Return (x, y) of the center of cell containing provided text 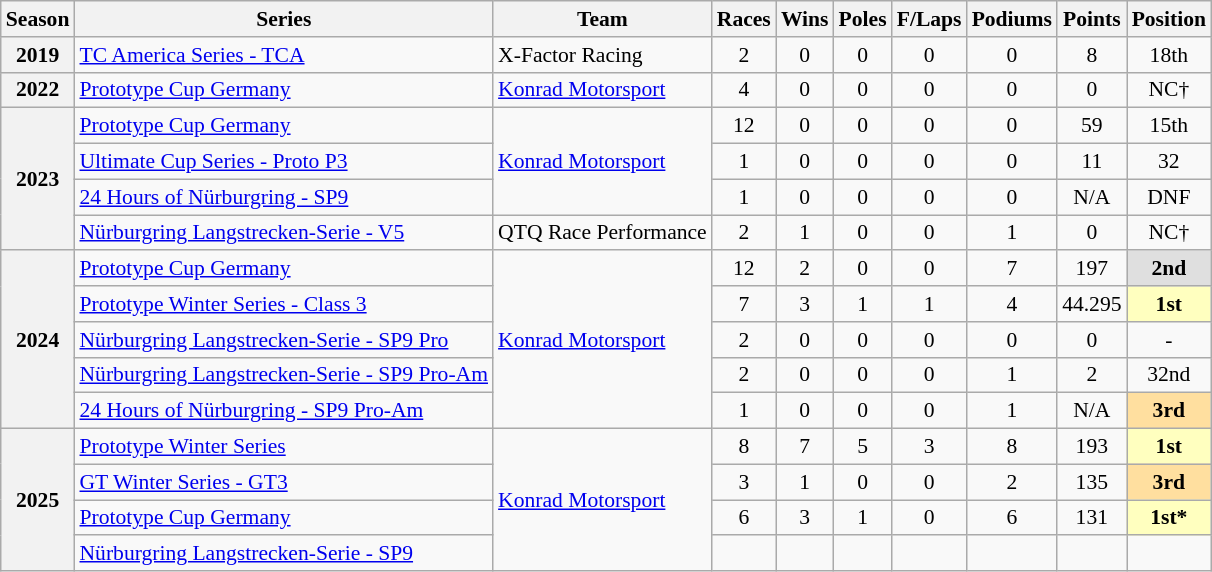
Wins (805, 19)
Nürburgring Langstrecken-Serie - SP9 (284, 554)
2025 (38, 500)
15th (1169, 126)
GT Winter Series - GT3 (284, 482)
197 (1092, 269)
Races (744, 19)
Nürburgring Langstrecken-Serie - SP9 Pro-Am (284, 375)
Prototype Winter Series - Class 3 (284, 304)
Podiums (1012, 19)
Prototype Winter Series (284, 447)
Poles (863, 19)
F/Laps (930, 19)
Ultimate Cup Series - Proto P3 (284, 162)
TC America Series - TCA (284, 55)
2nd (1169, 269)
1st* (1169, 518)
5 (863, 447)
59 (1092, 126)
44.295 (1092, 304)
Nürburgring Langstrecken-Serie - SP9 Pro (284, 340)
- (1169, 340)
Team (602, 19)
2024 (38, 340)
11 (1092, 162)
Series (284, 19)
135 (1092, 482)
193 (1092, 447)
24 Hours of Nürburgring - SP9 (284, 197)
X-Factor Racing (602, 55)
Season (38, 19)
18th (1169, 55)
QTQ Race Performance (602, 233)
32 (1169, 162)
2023 (38, 179)
131 (1092, 518)
2022 (38, 90)
24 Hours of Nürburgring - SP9 Pro-Am (284, 411)
Points (1092, 19)
2019 (38, 55)
32nd (1169, 375)
Nürburgring Langstrecken-Serie - V5 (284, 233)
DNF (1169, 197)
Position (1169, 19)
